Locate the cell with the specified text and output its [X, Y] center coordinate. 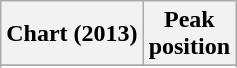
Chart (2013) [72, 34]
Peakposition [189, 34]
